Identify which cell holds the provided text, then report its (X, Y) central coordinate. 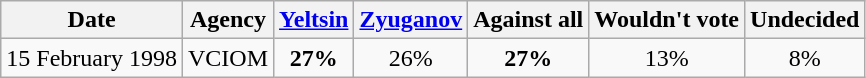
Yeltsin (314, 20)
Date (92, 20)
VCIOM (228, 58)
8% (805, 58)
13% (667, 58)
Agency (228, 20)
Zyuganov (411, 20)
Against all (528, 20)
Wouldn't vote (667, 20)
Undecided (805, 20)
15 February 1998 (92, 58)
26% (411, 58)
